Search for the cell housing the specified text and yield its (x, y) center coordinate. 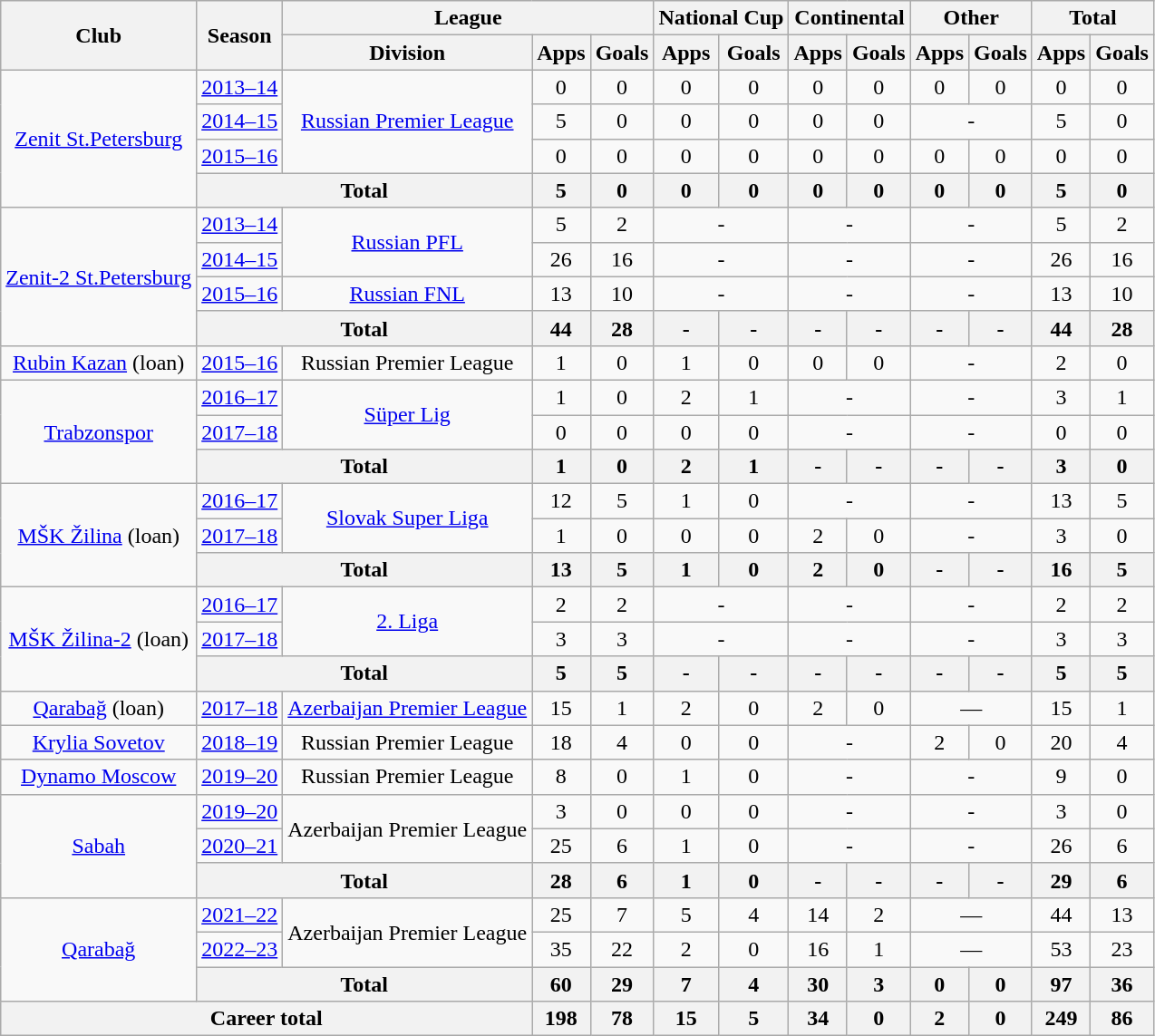
23 (1122, 949)
35 (561, 949)
2021–22 (239, 915)
2020–21 (239, 846)
Other (971, 18)
53 (1061, 949)
249 (1061, 1019)
97 (1061, 983)
12 (561, 501)
Sabah (99, 846)
Rubin Kazan (loan) (99, 363)
Russian PFL (408, 242)
Season (239, 35)
30 (818, 983)
Süper Lig (408, 414)
60 (561, 983)
22 (622, 949)
Russian FNL (408, 294)
Zenit-2 St.Petersburg (99, 276)
Continental (849, 18)
8 (561, 777)
Slovak Super Liga (408, 518)
14 (818, 915)
Division (408, 53)
League (468, 18)
Trabzonspor (99, 431)
National Cup (722, 18)
2. Liga (408, 622)
18 (561, 742)
9 (1061, 777)
Qarabağ (99, 949)
Dynamo Moscow (99, 777)
86 (1122, 1019)
Krylia Sovetov (99, 742)
78 (622, 1019)
20 (1061, 742)
Zenit St.Petersburg (99, 139)
198 (561, 1019)
Qarabağ (loan) (99, 708)
Career total (267, 1019)
2022–23 (239, 949)
36 (1122, 983)
MŠK Žilina (loan) (99, 536)
MŠK Žilina-2 (loan) (99, 639)
Club (99, 35)
34 (818, 1019)
2018–19 (239, 742)
